Locate the cell with the specified text and output its (X, Y) center coordinate. 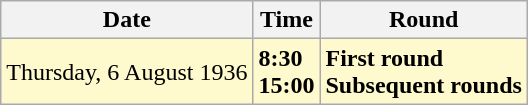
Time (286, 20)
Round (424, 20)
8:3015:00 (286, 72)
First roundSubsequent rounds (424, 72)
Thursday, 6 August 1936 (127, 72)
Date (127, 20)
